Return the [x, y] coordinate for the center point of the cell that contains the specified text.  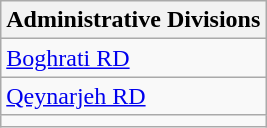
Administrative Divisions [134, 20]
Boghrati RD [134, 58]
Qeynarjeh RD [134, 96]
